Pinpoint the cell where the given text exists, returning its [x, y] midpoint coordinate. 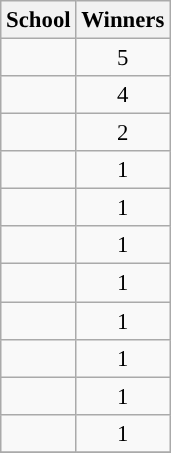
School [38, 20]
Winners [123, 20]
2 [123, 133]
4 [123, 95]
5 [123, 58]
